Search for the cell housing the specified text and yield its (X, Y) center coordinate. 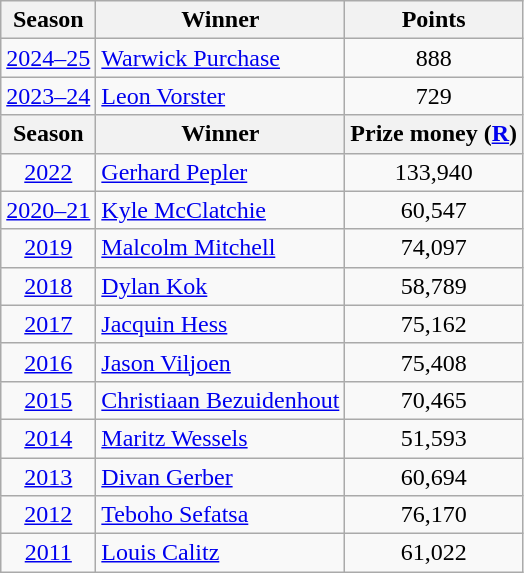
2015 (48, 400)
2024–25 (48, 58)
Louis Calitz (220, 553)
888 (434, 58)
133,940 (434, 172)
70,465 (434, 400)
2019 (48, 248)
58,789 (434, 286)
2022 (48, 172)
2012 (48, 515)
Warwick Purchase (220, 58)
2017 (48, 324)
Points (434, 20)
60,694 (434, 477)
Kyle McClatchie (220, 210)
60,547 (434, 210)
Jacquin Hess (220, 324)
Christiaan Bezuidenhout (220, 400)
Prize money (R) (434, 134)
Divan Gerber (220, 477)
Teboho Sefatsa (220, 515)
Dylan Kok (220, 286)
729 (434, 96)
74,097 (434, 248)
Malcolm Mitchell (220, 248)
2013 (48, 477)
2016 (48, 362)
Maritz Wessels (220, 438)
75,408 (434, 362)
Jason Viljoen (220, 362)
2014 (48, 438)
2011 (48, 553)
Leon Vorster (220, 96)
76,170 (434, 515)
51,593 (434, 438)
2018 (48, 286)
75,162 (434, 324)
61,022 (434, 553)
Gerhard Pepler (220, 172)
2020–21 (48, 210)
2023–24 (48, 96)
